Pinpoint the cell where the given text exists, returning its [X, Y] midpoint coordinate. 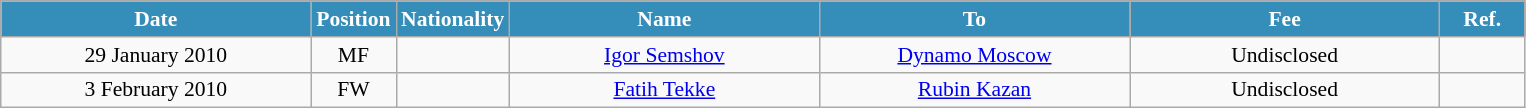
Position [354, 19]
29 January 2010 [156, 55]
Date [156, 19]
Rubin Kazan [974, 90]
Fee [1285, 19]
3 February 2010 [156, 90]
Name [664, 19]
MF [354, 55]
Nationality [452, 19]
To [974, 19]
FW [354, 90]
Dynamo Moscow [974, 55]
Fatih Tekke [664, 90]
Igor Semshov [664, 55]
Ref. [1482, 19]
